Output the (X, Y) coordinate of the center of the cell containing the given text.  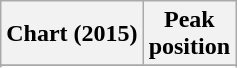
Peakposition (189, 34)
Chart (2015) (72, 34)
